Return the (X, Y) coordinate for the center point of the cell that contains the specified text.  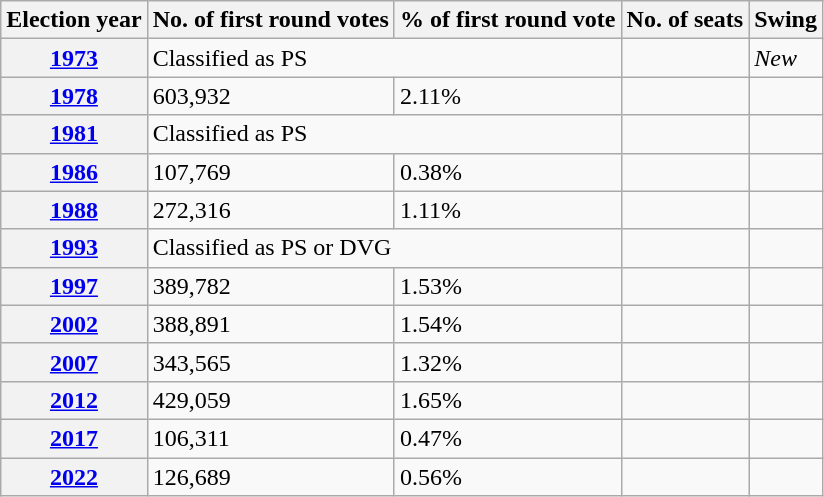
No. of first round votes (270, 20)
0.47% (508, 438)
1986 (74, 172)
0.56% (508, 477)
0.38% (508, 172)
2.11% (508, 96)
1997 (74, 286)
Swing (786, 20)
1978 (74, 96)
1.53% (508, 286)
1.11% (508, 210)
343,565 (270, 362)
2022 (74, 477)
2007 (74, 362)
2012 (74, 400)
106,311 (270, 438)
Classified as PS or DVG (384, 248)
1.32% (508, 362)
2002 (74, 324)
% of first round vote (508, 20)
1988 (74, 210)
272,316 (270, 210)
603,932 (270, 96)
107,769 (270, 172)
1973 (74, 58)
1.54% (508, 324)
1.65% (508, 400)
429,059 (270, 400)
New (786, 58)
No. of seats (685, 20)
2017 (74, 438)
1981 (74, 134)
388,891 (270, 324)
1993 (74, 248)
389,782 (270, 286)
Election year (74, 20)
126,689 (270, 477)
